Output the (X, Y) coordinate of the center of the cell containing the given text.  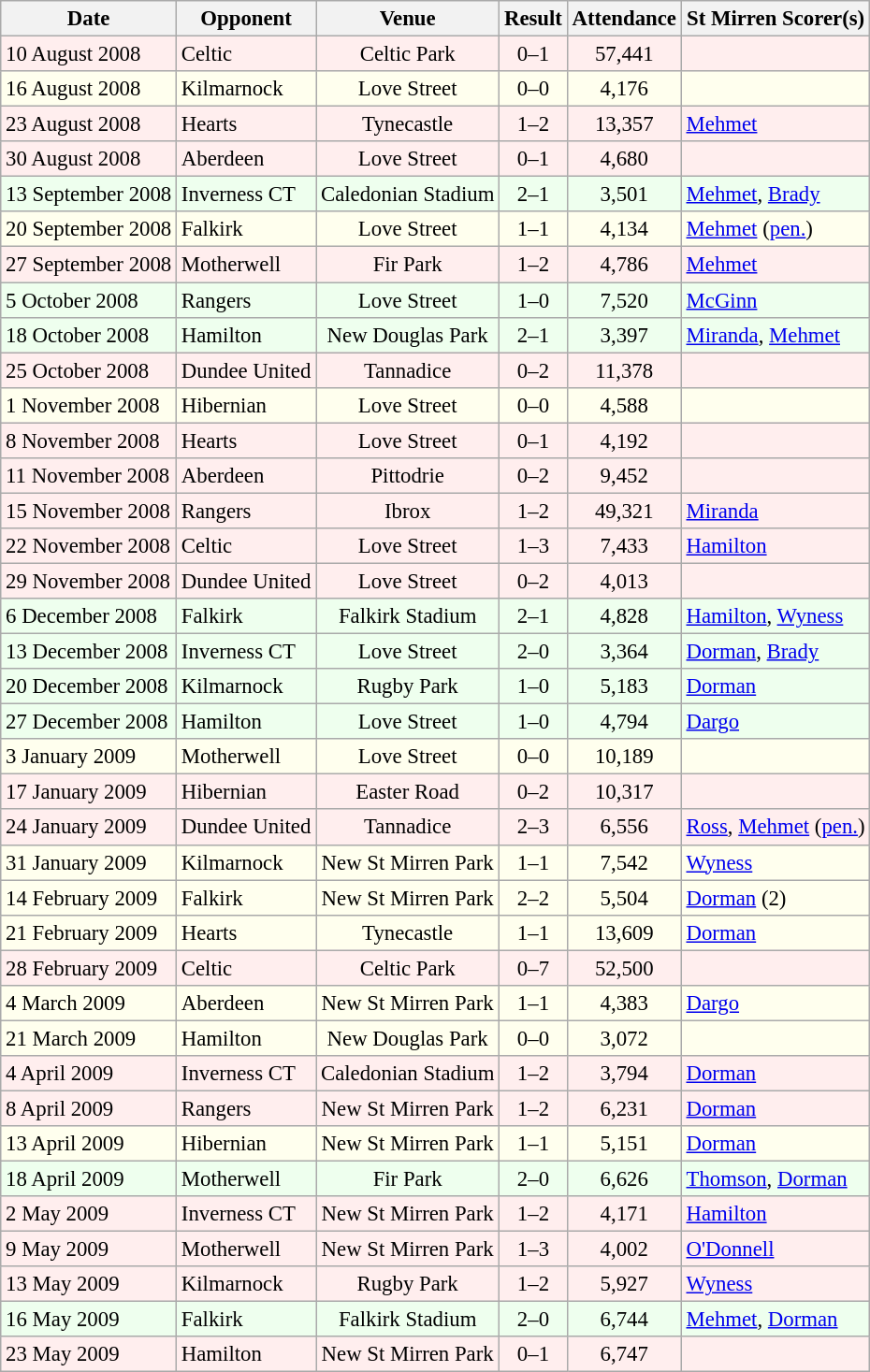
4,002 (624, 1249)
18 April 2009 (89, 1179)
7,520 (624, 300)
4,176 (624, 89)
16 May 2009 (89, 1320)
2 May 2009 (89, 1214)
7,542 (624, 862)
McGinn (776, 300)
16 August 2008 (89, 89)
6,626 (624, 1179)
10,189 (624, 757)
23 August 2008 (89, 124)
27 September 2008 (89, 265)
Mehmet, Brady (776, 195)
4,680 (624, 159)
Venue (408, 19)
17 January 2009 (89, 792)
13,609 (624, 932)
14 February 2009 (89, 898)
Miranda (776, 511)
11 November 2008 (89, 476)
5,183 (624, 686)
5,151 (624, 1144)
2–2 (533, 898)
6 December 2008 (89, 616)
Opponent (247, 19)
57,441 (624, 54)
1 November 2008 (89, 405)
4,383 (624, 1004)
6,231 (624, 1108)
4,134 (624, 229)
3,501 (624, 195)
7,433 (624, 546)
Mehmet, Dorman (776, 1320)
St Mirren Scorer(s) (776, 19)
4,013 (624, 581)
Pittodrie (408, 476)
22 November 2008 (89, 546)
13,357 (624, 124)
4 March 2009 (89, 1004)
4 April 2009 (89, 1074)
2–3 (533, 828)
27 December 2008 (89, 722)
13 December 2008 (89, 652)
4,588 (624, 405)
3,364 (624, 652)
6,556 (624, 828)
10,317 (624, 792)
28 February 2009 (89, 968)
5 October 2008 (89, 300)
3,794 (624, 1074)
31 January 2009 (89, 862)
13 April 2009 (89, 1144)
6,744 (624, 1320)
Ross, Mehmet (pen.) (776, 828)
24 January 2009 (89, 828)
10 August 2008 (89, 54)
15 November 2008 (89, 511)
5,504 (624, 898)
Miranda, Mehmet (776, 335)
Dorman, Brady (776, 652)
9 May 2009 (89, 1249)
9,452 (624, 476)
4,828 (624, 616)
18 October 2008 (89, 335)
3,072 (624, 1038)
8 November 2008 (89, 440)
Ibrox (408, 511)
3,397 (624, 335)
Result (533, 19)
30 August 2008 (89, 159)
4,794 (624, 722)
Attendance (624, 19)
11,378 (624, 370)
29 November 2008 (89, 581)
Dorman (2) (776, 898)
52,500 (624, 968)
8 April 2009 (89, 1108)
3 January 2009 (89, 757)
Date (89, 19)
Mehmet (pen.) (776, 229)
21 February 2009 (89, 932)
21 March 2009 (89, 1038)
4,786 (624, 265)
Thomson, Dorman (776, 1179)
13 May 2009 (89, 1284)
0–7 (533, 968)
13 September 2008 (89, 195)
4,192 (624, 440)
20 December 2008 (89, 686)
49,321 (624, 511)
5,927 (624, 1284)
25 October 2008 (89, 370)
Easter Road (408, 792)
O'Donnell (776, 1249)
Hamilton, Wyness (776, 616)
20 September 2008 (89, 229)
4,171 (624, 1214)
